Return (x, y) of the center of cell containing provided text 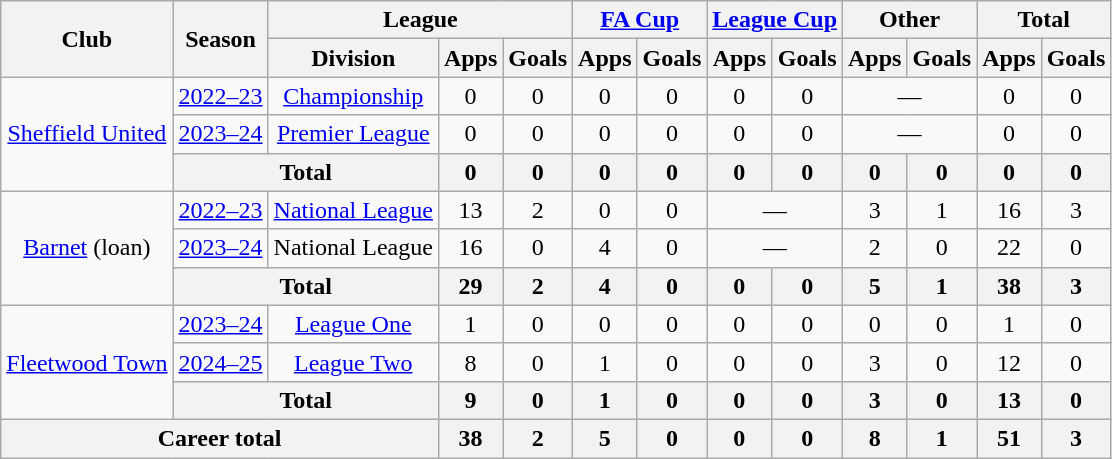
League One (353, 324)
League (420, 20)
2024–25 (220, 362)
29 (470, 286)
51 (1009, 438)
Career total (220, 438)
Division (353, 58)
Sheffield United (87, 134)
12 (1009, 362)
League Two (353, 362)
Championship (353, 96)
Barnet (loan) (87, 248)
FA Cup (640, 20)
22 (1009, 248)
Premier League (353, 134)
9 (470, 400)
League Cup (775, 20)
Other (910, 20)
Season (220, 39)
Fleetwood Town (87, 362)
Club (87, 39)
